Capture the cell that displays the provided text and extract its [X, Y] central coordinate. 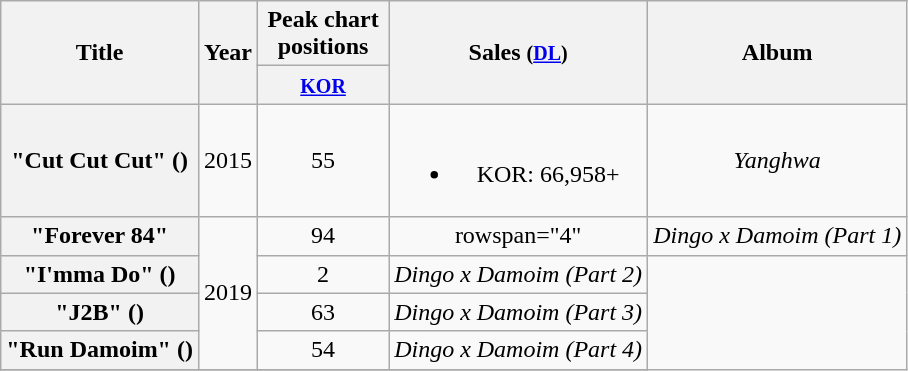
"J2B" () [100, 312]
rowspan="4" [518, 236]
KOR: 66,958+ [518, 160]
2015 [228, 160]
Album [778, 52]
Peak chart positions [324, 34]
Year [228, 52]
KOR [324, 85]
"Forever 84" [100, 236]
Sales (DL) [518, 52]
Dingo x Damoim (Part 4) [518, 350]
94 [324, 236]
2019 [228, 293]
"Cut Cut Cut" () [100, 160]
"I'mma Do" () [100, 274]
63 [324, 312]
Dingo x Damoim (Part 1) [778, 236]
54 [324, 350]
2 [324, 274]
Yanghwa [778, 160]
Dingo x Damoim (Part 2) [518, 274]
"Run Damoim" () [100, 350]
Title [100, 52]
Dingo x Damoim (Part 3) [518, 312]
55 [324, 160]
